For the text-containing cell, return its midpoint in (X, Y) coordinate format. 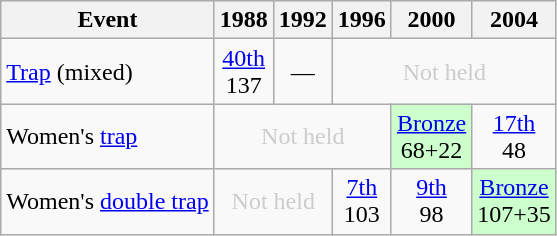
2000 (431, 20)
1992 (302, 20)
— (302, 72)
1996 (362, 20)
40th137 (244, 72)
Women's trap (108, 136)
7th103 (362, 202)
2004 (514, 20)
Bronze107+35 (514, 202)
Trap (mixed) (108, 72)
Women's double trap (108, 202)
17th48 (514, 136)
Bronze68+22 (431, 136)
9th98 (431, 202)
1988 (244, 20)
Event (108, 20)
